Determine the (X, Y) coordinate at the center of the cell enclosing the given text.  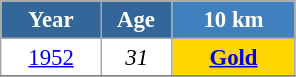
1952 (52, 58)
Age (136, 20)
Gold (234, 58)
31 (136, 58)
Year (52, 20)
10 km (234, 20)
